Detect which cell encompasses the target text, then output its [X, Y] center coordinate. 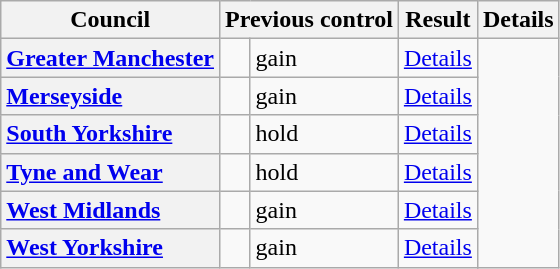
Greater Manchester [110, 58]
Previous control [310, 20]
West Yorkshire [110, 248]
Tyne and Wear [110, 172]
Result [438, 20]
Merseyside [110, 96]
West Midlands [110, 210]
South Yorkshire [110, 134]
Council [110, 20]
